Scan for the cell matching the given text and deliver its (x, y) coordinate at center. 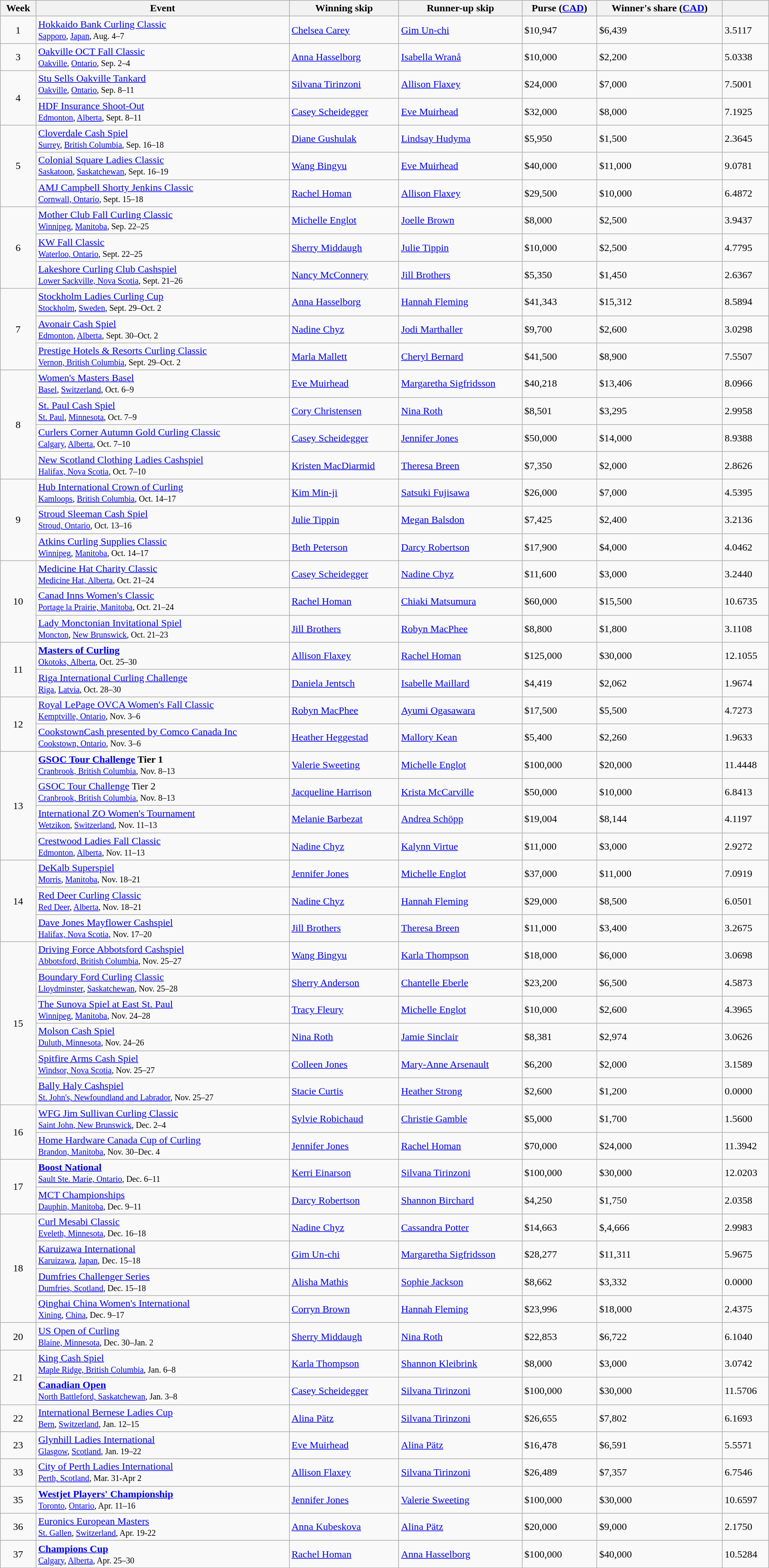
Heather Heggestad (344, 737)
DeKalb Superspiel Morris, Manitoba, Nov. 18–21 (163, 874)
$8,500 (659, 901)
Chiaki Matsumura (461, 602)
5.9675 (745, 1255)
Heather Strong (461, 1091)
6 (18, 248)
$2,200 (659, 57)
$22,853 (560, 1336)
International Bernese Ladies Cup Bern, Switzerland, Jan. 12–15 (163, 1418)
$23,996 (560, 1309)
$2,974 (659, 1037)
2.9983 (745, 1227)
Sherry Anderson (344, 982)
9.0781 (745, 166)
$17,500 (560, 710)
37 (18, 1554)
$5,500 (659, 710)
Megan Balsdon (461, 520)
6.4872 (745, 193)
22 (18, 1418)
12.0203 (745, 1173)
$26,000 (560, 493)
$5,350 (560, 274)
$7,425 (560, 520)
WFG Jim Sullivan Curling Classic Saint John, New Brunswick, Dec. 2–4 (163, 1119)
King Cash Spiel Maple Ridge, British Columbia, Jan. 6–8 (163, 1364)
$4,000 (659, 547)
Avonair Cash Spiel Edmonton, Alberta, Sept. 30–Oct. 2 (163, 329)
6.1040 (745, 1336)
Winning skip (344, 8)
$23,200 (560, 982)
$8,144 (659, 819)
11 (18, 669)
$1,700 (659, 1119)
Mother Club Fall Curling Classic Winnipeg, Manitoba, Sep. 22–25 (163, 220)
$9,700 (560, 329)
Kim Min-ji (344, 493)
Krista McCarville (461, 792)
Christie Gamble (461, 1119)
15 (18, 1023)
Ayumi Ogasawara (461, 710)
Alisha Mathis (344, 1282)
Curl Mesabi Classic Eveleth, Minnesota, Dec. 16–18 (163, 1227)
Stu Sells Oakville Tankard Oakville, Ontario, Sep. 8–11 (163, 85)
Sylvie Robichaud (344, 1119)
Women's Masters Basel Basel, Switzerland, Oct. 6–9 (163, 384)
4.1197 (745, 819)
7.0919 (745, 874)
Boost National Sault Ste. Marie, Ontario, Dec. 6–11 (163, 1173)
3.5117 (745, 30)
3.9437 (745, 220)
7.1925 (745, 111)
3.1108 (745, 628)
10.5284 (745, 1554)
$1,750 (659, 1200)
2.6367 (745, 274)
Royal LePage OVCA Women's Fall Classic Kemptville, Ontario, Nov. 3–6 (163, 710)
Stockholm Ladies Curling Cup Stockholm, Sweden, Sept. 29–Oct. 2 (163, 302)
$29,000 (560, 901)
12 (18, 724)
21 (18, 1377)
$6,722 (659, 1336)
Cheryl Bernard (461, 356)
$1,800 (659, 628)
$28,277 (560, 1255)
4.5873 (745, 982)
$2,062 (659, 683)
Event (163, 8)
$1,500 (659, 139)
2.3645 (745, 139)
3 (18, 57)
Jodi Marthaller (461, 329)
Home Hardware Canada Cup of Curling Brandon, Manitoba, Nov. 30–Dec. 4 (163, 1145)
3.2440 (745, 574)
Spitfire Arms Cash Spiel Windsor, Nova Scotia, Nov. 25–27 (163, 1064)
8 (18, 425)
Marla Mallett (344, 356)
1.5600 (745, 1119)
1.9674 (745, 683)
Nancy McConnery (344, 274)
Prestige Hotels & Resorts Curling Classic Vernon, British Columbia, Sept. 29–Oct. 2 (163, 356)
Isabella Wranå (461, 57)
3.0626 (745, 1037)
New Scotland Clothing Ladies Cashspiel Halifax, Nova Scotia, Oct. 7–10 (163, 465)
2.0358 (745, 1200)
12.1055 (745, 656)
Red Deer Curling Classic Red Deer, Alberta, Nov. 18–21 (163, 901)
Lindsay Hudyma (461, 139)
$17,900 (560, 547)
4.5395 (745, 493)
35 (18, 1499)
Melanie Barbezat (344, 819)
International ZO Women's Tournament Wetzikon, Switzerland, Nov. 11–13 (163, 819)
3.0742 (745, 1364)
Purse (CAD) (560, 8)
Satsuki Fujisawa (461, 493)
Stroud Sleeman Cash Spiel Stroud, Ontario, Oct. 13–16 (163, 520)
1 (18, 30)
$26,489 (560, 1473)
Lady Monctonian Invitational Spiel Moncton, New Brunswick, Oct. 21–23 (163, 628)
Sophie Jackson (461, 1282)
$19,004 (560, 819)
17 (18, 1186)
8.5894 (745, 302)
City of Perth Ladies InternationalPerth, Scotland, Mar. 31-Apr 2 (163, 1473)
11.3942 (745, 1145)
5.0338 (745, 57)
Corryn Brown (344, 1309)
AMJ Campbell Shorty Jenkins Classic Cornwall, Ontario, Sept. 15–18 (163, 193)
Winner's share (CAD) (659, 8)
Andrea Schöpp (461, 819)
Medicine Hat Charity Classic Medicine Hat, Alberta, Oct. 21–24 (163, 574)
Lakeshore Curling Club Cashspiel Lower Sackville, Nova Scotia, Sept. 21–26 (163, 274)
Mallory Kean (461, 737)
2.1750 (745, 1527)
$32,000 (560, 111)
4 (18, 98)
$4,419 (560, 683)
Diane Gushulak (344, 139)
$10,947 (560, 30)
5.5571 (745, 1445)
GSOC Tour Challenge Tier 2 Cranbrook, British Columbia, Nov. 8–13 (163, 792)
$14,000 (659, 438)
8.9388 (745, 438)
$3,332 (659, 1282)
33 (18, 1473)
Canad Inns Women's Classic Portage la Prairie, Manitoba, Oct. 21–24 (163, 602)
$2,400 (659, 520)
13 (18, 806)
Crestwood Ladies Fall Classic Edmonton, Alberta, Nov. 11–13 (163, 847)
$8,800 (560, 628)
Oakville OCT Fall Classic Oakville, Ontario, Sep. 2–4 (163, 57)
4.7273 (745, 710)
Molson Cash Spiel Duluth, Minnesota, Nov. 24–26 (163, 1037)
7 (18, 329)
2.9272 (745, 847)
$8,381 (560, 1037)
Cassandra Potter (461, 1227)
$8,501 (560, 411)
Chelsea Carey (344, 30)
$41,343 (560, 302)
Shannon Birchard (461, 1200)
Kristen MacDiarmid (344, 465)
$1,200 (659, 1091)
Mary-Anne Arsenault (461, 1064)
4.3965 (745, 1010)
18 (18, 1268)
3.1589 (745, 1064)
KW Fall Classic Waterloo, Ontario, Sept. 22–25 (163, 248)
$6,591 (659, 1445)
Bally Haly Cashspiel St. John's, Newfoundland and Labrador, Nov. 25–27 (163, 1091)
$11,311 (659, 1255)
Beth Peterson (344, 547)
$60,000 (560, 602)
6.7546 (745, 1473)
Isabelle Maillard (461, 683)
1.9633 (745, 737)
$5,950 (560, 139)
$7,357 (659, 1473)
$6,439 (659, 30)
2.4375 (745, 1309)
Anna Kubeskova (344, 1527)
20 (18, 1336)
$4,250 (560, 1200)
10.6597 (745, 1499)
Masters of Curling Okotoks, Alberta, Oct. 25–30 (163, 656)
$8,662 (560, 1282)
$6,000 (659, 956)
6.1693 (745, 1418)
GSOC Tour Challenge Tier 1 Cranbrook, British Columbia, Nov. 8–13 (163, 765)
23 (18, 1445)
US Open of Curling Blaine, Minnesota, Dec. 30–Jan. 2 (163, 1336)
7.5001 (745, 85)
The Sunova Spiel at East St. Paul Winnipeg, Manitoba, Nov. 24–28 (163, 1010)
Tracy Fleury (344, 1010)
$125,000 (560, 656)
Chantelle Eberle (461, 982)
$15,312 (659, 302)
MCT Championships Dauphin, Manitoba, Dec. 9–11 (163, 1200)
3.2675 (745, 928)
36 (18, 1527)
$2,260 (659, 737)
Cory Christensen (344, 411)
Driving Force Abbotsford Cashspiel Abbotsford, British Columbia, Nov. 25–27 (163, 956)
$3,295 (659, 411)
Riga International Curling Challenge Riga, Latvia, Oct. 28–30 (163, 683)
Kalynn Virtue (461, 847)
Karuizawa International Karuizawa, Japan, Dec. 15–18 (163, 1255)
7.5507 (745, 356)
$7,802 (659, 1418)
4.7795 (745, 248)
$11,600 (560, 574)
$41,500 (560, 356)
10.6735 (745, 602)
11.5706 (745, 1391)
Hub International Crown of Curling Kamloops, British Columbia, Oct. 14–17 (163, 493)
Glynhill Ladies International Glasgow, Scotland, Jan. 19–22 (163, 1445)
Hokkaido Bank Curling Classic Sapporo, Japan, Aug. 4–7 (163, 30)
16 (18, 1132)
Euronics European MastersSt. Gallen, Switzerland, Apr. 19-22 (163, 1527)
$40,218 (560, 384)
11.4448 (745, 765)
Daniela Jentsch (344, 683)
9 (18, 520)
3.0698 (745, 956)
$6,500 (659, 982)
14 (18, 901)
St. Paul Cash Spiel St. Paul, Minnesota, Oct. 7–9 (163, 411)
Stacie Curtis (344, 1091)
Dave Jones Mayflower Cashspiel Halifax, Nova Scotia, Nov. 17–20 (163, 928)
$16,478 (560, 1445)
$8,900 (659, 356)
Cloverdale Cash Spiel Surrey, British Columbia, Sep. 16–18 (163, 139)
HDF Insurance Shoot-Out Edmonton, Alberta, Sept. 8–11 (163, 111)
Atkins Curling Supplies Classic Winnipeg, Manitoba, Oct. 14–17 (163, 547)
6.8413 (745, 792)
$5,000 (560, 1119)
Colonial Square Ladies Classic Saskatoon, Saskatchewan, Sept. 16–19 (163, 166)
10 (18, 602)
Dumfries Challenger Series Dumfries, Scotland, Dec. 15–18 (163, 1282)
Runner-up skip (461, 8)
$5,400 (560, 737)
Westjet Players' Championship Toronto, Ontario, Apr. 11–16 (163, 1499)
Colleen Jones (344, 1064)
Canadian Open North Battleford, Saskatchewan, Jan. 3–8 (163, 1391)
2.8626 (745, 465)
$3,400 (659, 928)
Champions Cup Calgary, Alberta, Apr. 25–30 (163, 1554)
$6,200 (560, 1064)
$14,663 (560, 1227)
$37,000 (560, 874)
Curlers Corner Autumn Gold Curling Classic Calgary, Alberta, Oct. 7–10 (163, 438)
Kerri Einarson (344, 1173)
Week (18, 8)
6.0501 (745, 901)
3.2136 (745, 520)
Jacqueline Harrison (344, 792)
CookstownCash presented by Comco Canada Inc Cookstown, Ontario, Nov. 3–6 (163, 737)
$15,500 (659, 602)
Qinghai China Women's International Xining, China, Dec. 9–17 (163, 1309)
Jamie Sinclair (461, 1037)
$1,450 (659, 274)
Joelle Brown (461, 220)
$29,500 (560, 193)
$7,350 (560, 465)
$13,406 (659, 384)
8.0966 (745, 384)
5 (18, 166)
$,4,666 (659, 1227)
$26,655 (560, 1418)
2.9958 (745, 411)
$9,000 (659, 1527)
Boundary Ford Curling Classic Lloydminster, Saskatchewan, Nov. 25–28 (163, 982)
4.0462 (745, 547)
Shannon Kleibrink (461, 1364)
3.0298 (745, 329)
$70,000 (560, 1145)
